Pinpoint the cell where the given text exists, returning its [x, y] midpoint coordinate. 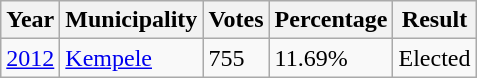
11.69% [331, 58]
Percentage [331, 20]
755 [236, 58]
Kempele [132, 58]
2012 [30, 58]
Municipality [132, 20]
Votes [236, 20]
Elected [434, 58]
Result [434, 20]
Year [30, 20]
